Output the (x, y) coordinate of the center of the cell containing the given text.  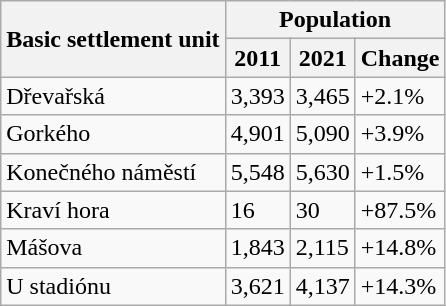
+2.1% (400, 96)
4,901 (258, 134)
+3.9% (400, 134)
3,621 (258, 286)
30 (322, 210)
1,843 (258, 248)
5,090 (322, 134)
5,548 (258, 172)
16 (258, 210)
Gorkého (113, 134)
+87.5% (400, 210)
2,115 (322, 248)
Dřevařská (113, 96)
Konečného náměstí (113, 172)
Basic settlement unit (113, 39)
+1.5% (400, 172)
2011 (258, 58)
3,393 (258, 96)
Population (335, 20)
5,630 (322, 172)
2021 (322, 58)
Kraví hora (113, 210)
Change (400, 58)
U stadiónu (113, 286)
3,465 (322, 96)
+14.3% (400, 286)
Mášova (113, 248)
+14.8% (400, 248)
4,137 (322, 286)
